Locate the cell with the specified text and output its (x, y) center coordinate. 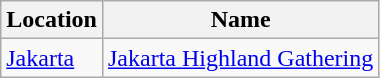
Jakarta Highland Gathering (240, 58)
Jakarta (52, 58)
Location (52, 20)
Name (240, 20)
